Output the (x, y) coordinate of the center of the cell containing the given text.  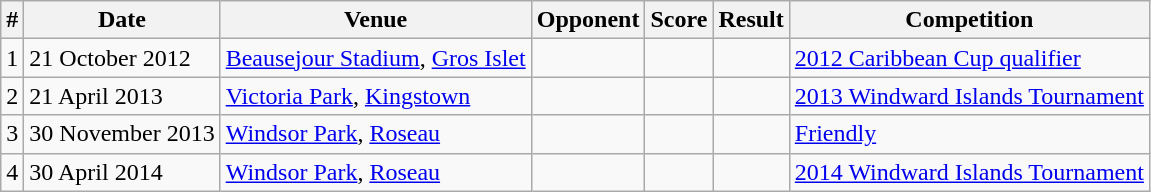
2013 Windward Islands Tournament (969, 96)
Friendly (969, 134)
Result (751, 20)
1 (12, 58)
Date (122, 20)
Beausejour Stadium, Gros Islet (376, 58)
3 (12, 134)
21 October 2012 (122, 58)
Victoria Park, Kingstown (376, 96)
30 November 2013 (122, 134)
# (12, 20)
30 April 2014 (122, 172)
4 (12, 172)
2014 Windward Islands Tournament (969, 172)
Opponent (588, 20)
21 April 2013 (122, 96)
Venue (376, 20)
2 (12, 96)
Competition (969, 20)
2012 Caribbean Cup qualifier (969, 58)
Score (679, 20)
